Scan for the cell matching the given text and deliver its (X, Y) coordinate at center. 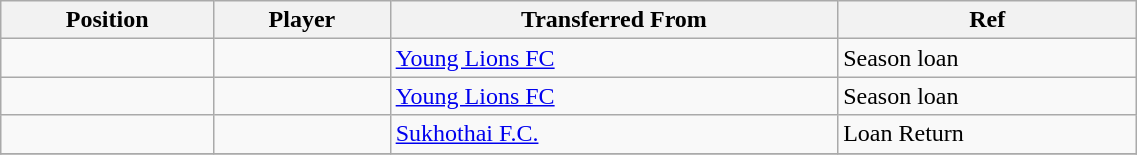
Position (108, 20)
Ref (988, 20)
Loan Return (988, 134)
Sukhothai F.C. (614, 134)
Transferred From (614, 20)
Player (302, 20)
